Identify which cell holds the provided text, then report its [X, Y] central coordinate. 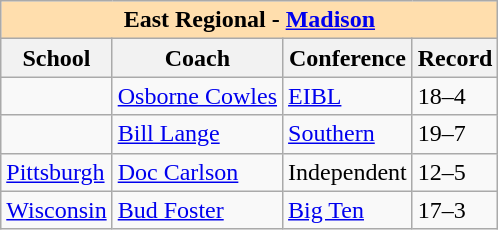
Independent [348, 172]
East Regional - Madison [250, 20]
Coach [197, 58]
EIBL [348, 96]
Doc Carlson [197, 172]
Southern [348, 134]
Pittsburgh [56, 172]
Osborne Cowles [197, 96]
Conference [348, 58]
17–3 [455, 210]
19–7 [455, 134]
School [56, 58]
Wisconsin [56, 210]
Bud Foster [197, 210]
Record [455, 58]
Big Ten [348, 210]
12–5 [455, 172]
18–4 [455, 96]
Bill Lange [197, 134]
